Output the (x, y) coordinate of the center of the cell containing the given text.  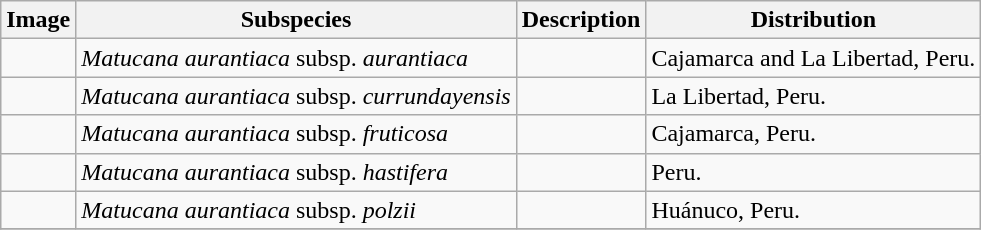
Huánuco, Peru. (814, 210)
Description (581, 20)
Cajamarca and La Libertad, Peru. (814, 58)
Cajamarca, Peru. (814, 134)
Subspecies (296, 20)
Matucana aurantiaca subsp. hastifera (296, 172)
Matucana aurantiaca subsp. currundayensis (296, 96)
Matucana aurantiaca subsp. aurantiaca (296, 58)
Matucana aurantiaca subsp. polzii (296, 210)
Matucana aurantiaca subsp. fruticosa (296, 134)
Distribution (814, 20)
Peru. (814, 172)
La Libertad, Peru. (814, 96)
Image (38, 20)
